Find where the given text appears and provide that cell's center as (x, y) coordinate. 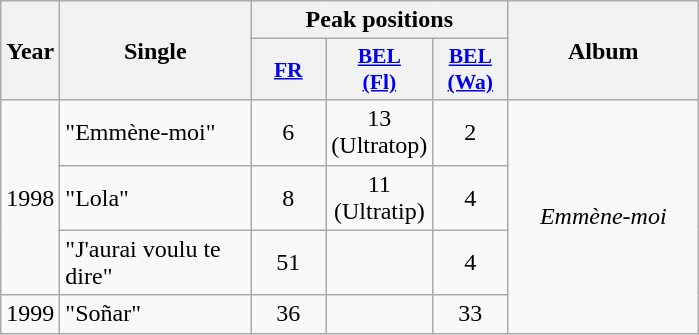
BEL (Fl) (380, 70)
FR (288, 70)
Emmène-moi (604, 216)
33 (470, 314)
BEL (Wa) (470, 70)
13(Ultratop) (380, 132)
8 (288, 198)
Year (30, 50)
Peak positions (380, 20)
"Emmène-moi" (156, 132)
36 (288, 314)
6 (288, 132)
51 (288, 262)
Album (604, 50)
"J'aurai voulu te dire" (156, 262)
2 (470, 132)
11(Ultratip) (380, 198)
"Soñar" (156, 314)
1999 (30, 314)
1998 (30, 198)
Single (156, 50)
"Lola" (156, 198)
